Provide the [X, Y] coordinate of the cell's center where the given text is located.  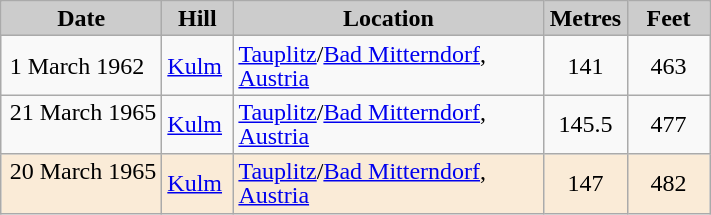
463 [668, 66]
1 March 1962 [82, 66]
145.5 [586, 124]
Date [82, 18]
Feet [668, 18]
Location [388, 18]
141 [586, 66]
21 March 1965 [82, 124]
20 March 1965 [82, 184]
147 [586, 184]
Hill [198, 18]
482 [668, 184]
Metres [586, 18]
477 [668, 124]
